Determine the [X, Y] coordinate at the center of the cell enclosing the given text.  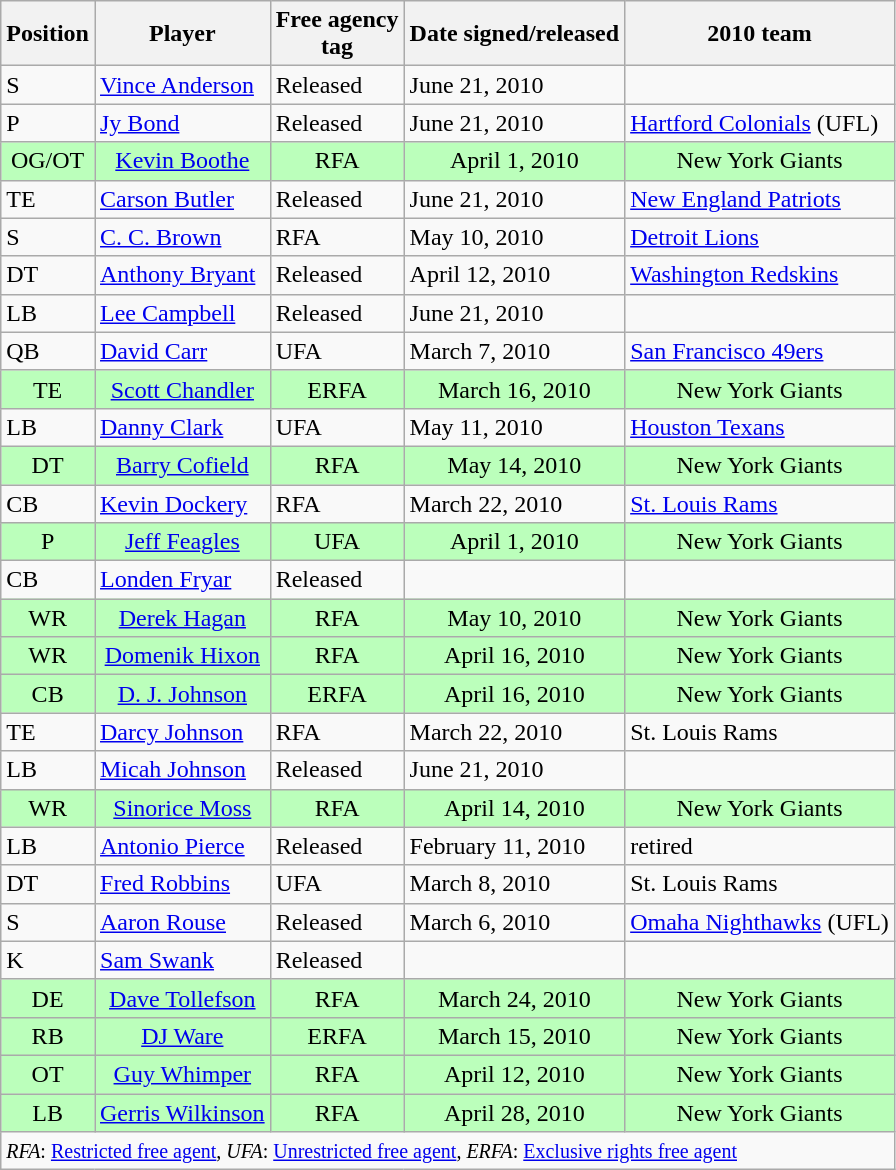
2010 team [760, 34]
DE [48, 998]
Carson Butler [182, 199]
Londen Fryar [182, 580]
Domenik Hixon [182, 656]
retired [760, 846]
Danny Clark [182, 427]
May 11, 2010 [514, 427]
D. J. Johnson [182, 694]
April 14, 2010 [514, 808]
Detroit Lions [760, 237]
San Francisco 49ers [760, 351]
Gerris Wilkinson [182, 1113]
Position [48, 34]
Omaha Nighthawks (UFL) [760, 922]
Free agencytag [337, 34]
Anthony Bryant [182, 275]
March 7, 2010 [514, 351]
OT [48, 1074]
Washington Redskins [760, 275]
Fred Robbins [182, 884]
April 28, 2010 [514, 1113]
March 16, 2010 [514, 389]
Antonio Pierce [182, 846]
David Carr [182, 351]
March 15, 2010 [514, 1036]
Houston Texans [760, 427]
Sam Swank [182, 960]
Vince Anderson [182, 85]
K [48, 960]
RFA: Restricted free agent, UFA: Unrestricted free agent, ERFA: Exclusive rights free agent [448, 1151]
Sinorice Moss [182, 808]
Derek Hagan [182, 618]
March 24, 2010 [514, 998]
New England Patriots [760, 199]
C. C. Brown [182, 237]
Date signed/released [514, 34]
May 14, 2010 [514, 465]
Scott Chandler [182, 389]
Darcy Johnson [182, 732]
Lee Campbell [182, 313]
Barry Cofield [182, 465]
Player [182, 34]
Hartford Colonials (UFL) [760, 123]
February 11, 2010 [514, 846]
Kevin Dockery [182, 503]
March 8, 2010 [514, 884]
Micah Johnson [182, 770]
RB [48, 1036]
QB [48, 351]
Dave Tollefson [182, 998]
Guy Whimper [182, 1074]
March 6, 2010 [514, 922]
OG/OT [48, 161]
Jy Bond [182, 123]
Kevin Boothe [182, 161]
Aaron Rouse [182, 922]
Jeff Feagles [182, 542]
DJ Ware [182, 1036]
